Scan for the cell matching the given text and deliver its (x, y) coordinate at center. 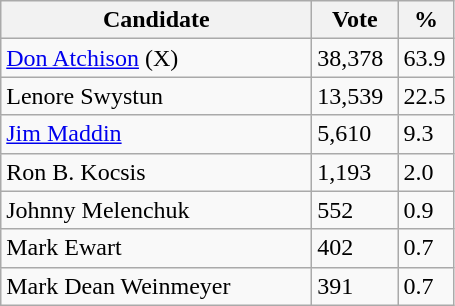
0.9 (426, 210)
Vote (355, 20)
Lenore Swystun (156, 96)
38,378 (355, 58)
Mark Dean Weinmeyer (156, 286)
2.0 (426, 172)
Johnny Melenchuk (156, 210)
Jim Maddin (156, 134)
5,610 (355, 134)
% (426, 20)
Candidate (156, 20)
391 (355, 286)
22.5 (426, 96)
1,193 (355, 172)
402 (355, 248)
Mark Ewart (156, 248)
9.3 (426, 134)
552 (355, 210)
13,539 (355, 96)
63.9 (426, 58)
Don Atchison (X) (156, 58)
Ron B. Kocsis (156, 172)
